Pinpoint the cell where the given text exists, returning its [x, y] midpoint coordinate. 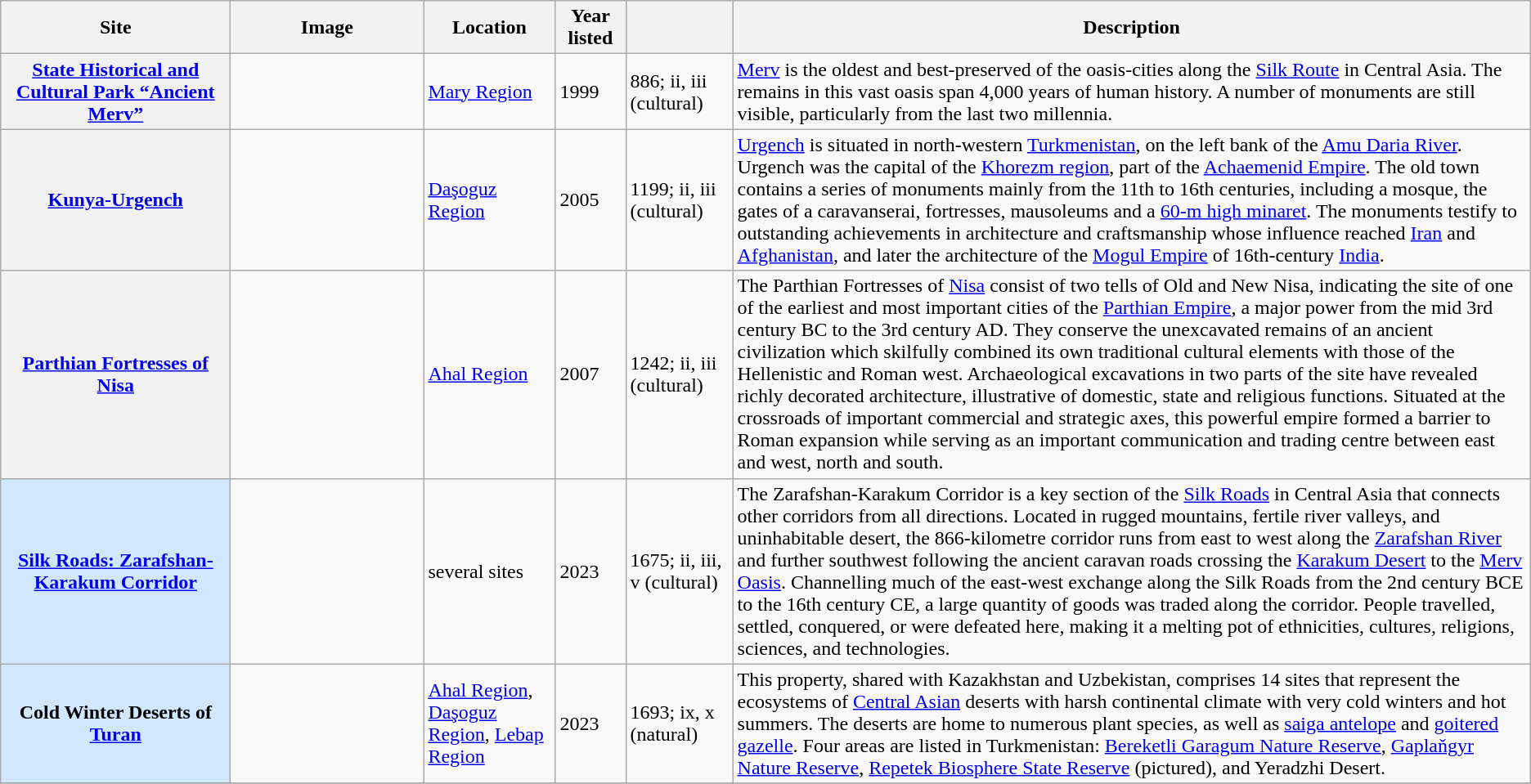
1693; ix, x (natural) [679, 724]
886; ii, iii (cultural) [679, 92]
Cold Winter Deserts of Turan [116, 724]
Silk Roads: Zarafshan-Karakum Corridor [116, 571]
1242; ii, iii (cultural) [679, 374]
Year listed [590, 28]
2007 [590, 374]
1999 [590, 92]
Image [327, 28]
1199; ii, iii (cultural) [679, 199]
State Historical and Cultural Park “Ancient Merv” [116, 92]
Mary Region [489, 92]
Daşoguz Region [489, 199]
Ahal Region [489, 374]
Description [1132, 28]
Kunya-Urgench [116, 199]
Ahal Region, Daşoguz Region, Lebap Region [489, 724]
several sites [489, 571]
1675; ii, iii, v (cultural) [679, 571]
Site [116, 28]
2005 [590, 199]
Parthian Fortresses of Nisa [116, 374]
Location [489, 28]
